Identify which cell holds the provided text, then report its [x, y] central coordinate. 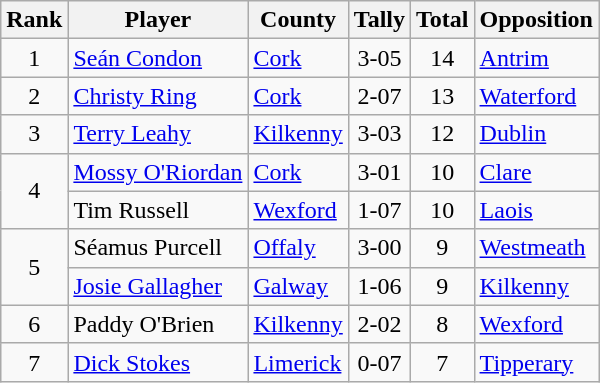
Rank [34, 20]
Dick Stokes [158, 362]
Limerick [298, 362]
3-01 [379, 172]
Paddy O'Brien [158, 324]
Terry Leahy [158, 134]
5 [34, 267]
Dublin [536, 134]
1-07 [379, 210]
3-00 [379, 248]
County [298, 20]
3 [34, 134]
Tally [379, 20]
Mossy O'Riordan [158, 172]
14 [443, 58]
Westmeath [536, 248]
Christy Ring [158, 96]
3-03 [379, 134]
4 [34, 191]
1 [34, 58]
Seán Condon [158, 58]
Waterford [536, 96]
Offaly [298, 248]
Antrim [536, 58]
6 [34, 324]
13 [443, 96]
Tipperary [536, 362]
2 [34, 96]
1-06 [379, 286]
Josie Gallagher [158, 286]
Opposition [536, 20]
Total [443, 20]
Tim Russell [158, 210]
Player [158, 20]
Galway [298, 286]
Laois [536, 210]
Clare [536, 172]
8 [443, 324]
0-07 [379, 362]
2-02 [379, 324]
Séamus Purcell [158, 248]
2-07 [379, 96]
12 [443, 134]
3-05 [379, 58]
